Return [x, y] of the center of cell containing provided text 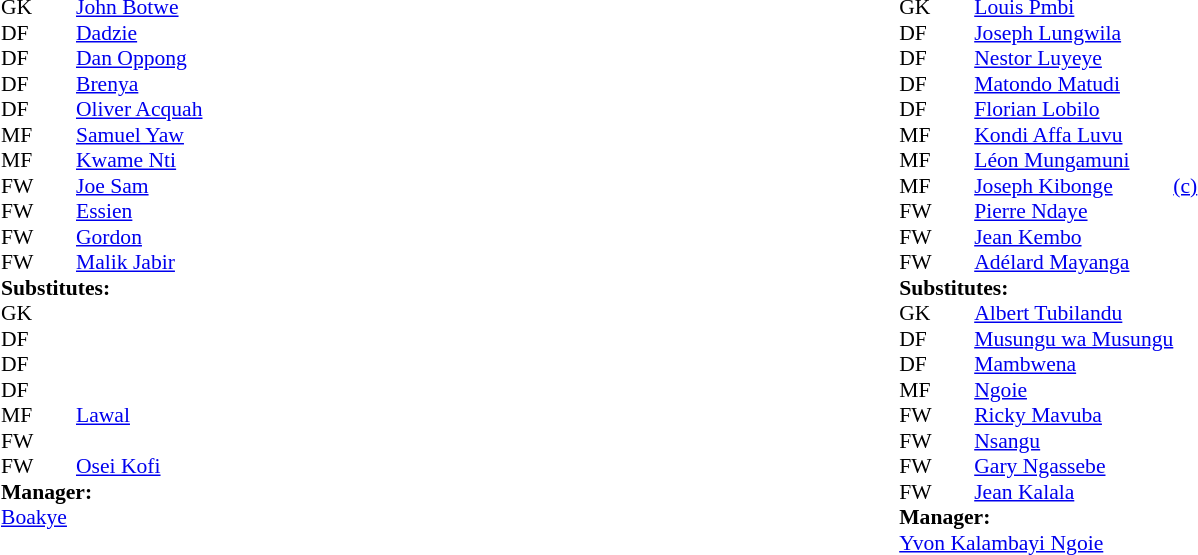
Dadzie [139, 33]
Jean Kembo [1074, 237]
Jean Kalala [1074, 492]
Nsangu [1074, 441]
Essien [139, 211]
(c) [1185, 186]
Gordon [139, 237]
Joseph Kibonge [1074, 186]
Ngoie [1074, 390]
Adélard Mayanga [1074, 263]
Osei Kofi [139, 467]
Léon Mungamuni [1074, 161]
Florian Lobilo [1074, 109]
Kwame Nti [139, 161]
Kondi Affa Luvu [1074, 135]
Oliver Acquah [139, 109]
Ricky Mavuba [1074, 415]
Gary Ngassebe [1074, 467]
Matondo Matudi [1074, 84]
Albert Tubilandu [1074, 313]
Joseph Lungwila [1074, 33]
Brenya [139, 84]
Boakye [102, 517]
Malik Jabir [139, 263]
Pierre Ndaye [1074, 211]
Samuel Yaw [139, 135]
Dan Oppong [139, 59]
Lawal [139, 415]
Joe Sam [139, 186]
Nestor Luyeye [1074, 59]
Musungu wa Musungu [1074, 339]
Mambwena [1074, 365]
